Detect which cell encompasses the target text, then output its (X, Y) center coordinate. 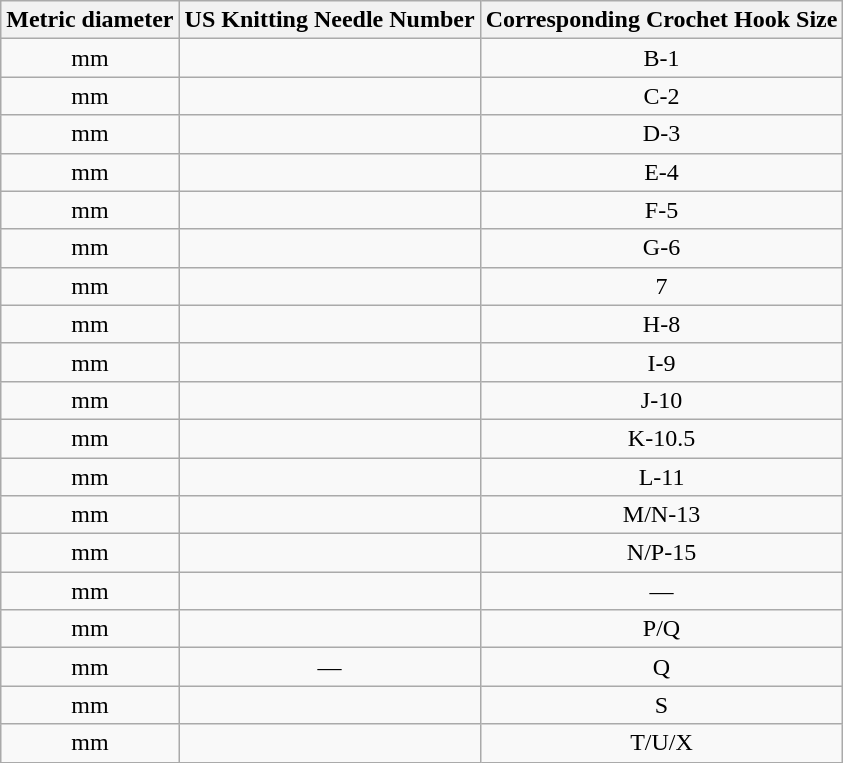
M/N-13 (662, 515)
B-1 (662, 58)
I-9 (662, 362)
J-10 (662, 400)
7 (662, 286)
G-6 (662, 248)
Metric diameter (90, 20)
S (662, 705)
L-11 (662, 477)
D-3 (662, 134)
T/U/X (662, 743)
H-8 (662, 324)
C-2 (662, 96)
N/P-15 (662, 553)
Corresponding Crochet Hook Size (662, 20)
K-10.5 (662, 438)
F-5 (662, 210)
P/Q (662, 629)
Q (662, 667)
E-4 (662, 172)
US Knitting Needle Number (330, 20)
